Extract the [X, Y] coordinate from the center of the cell holding the provided text.  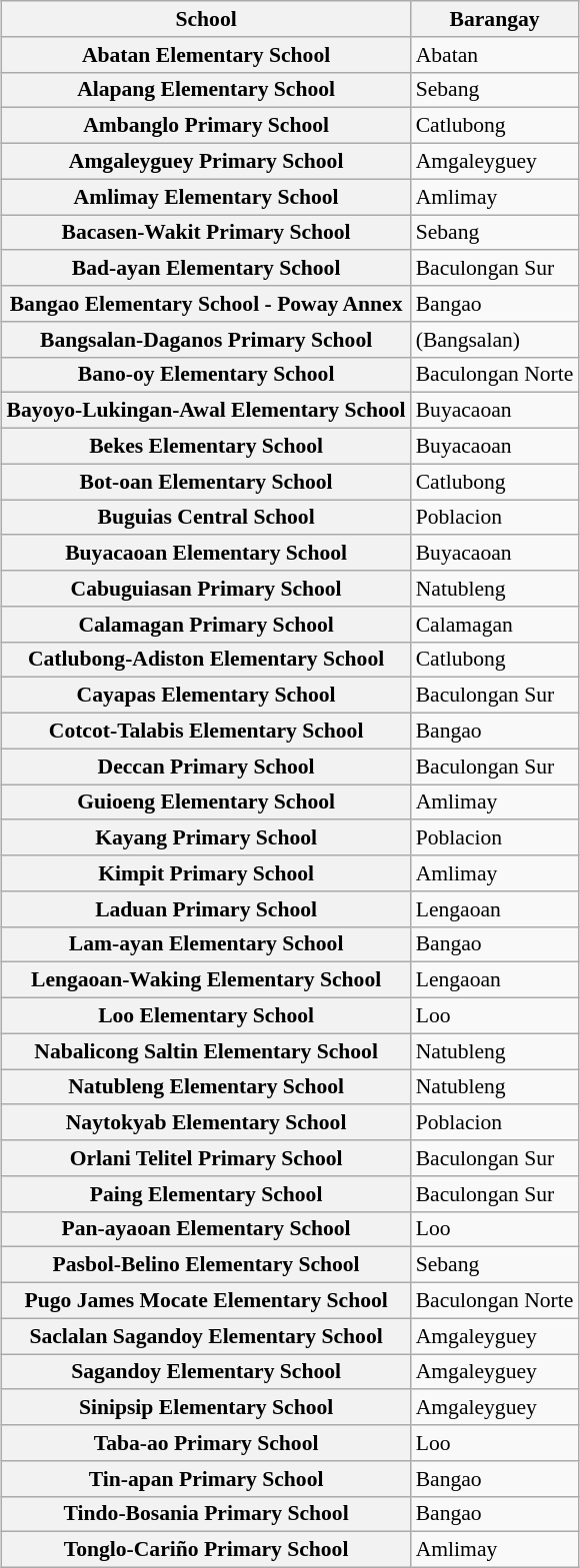
Bano-oy Elementary School [206, 375]
Buyacaoan Elementary School [206, 553]
Bad-ayan Elementary School [206, 268]
(Bangsalan) [495, 339]
Natubleng Elementary School [206, 1087]
Bot-oan Elementary School [206, 482]
Barangay [495, 19]
Saclalan Sagandoy Elementary School [206, 1336]
Laduan Primary School [206, 908]
Cabuguiasan Primary School [206, 589]
Deccan Primary School [206, 767]
Buguias Central School [206, 518]
Bekes Elementary School [206, 446]
Amlimay Elementary School [206, 197]
Pasbol-Belino Elementary School [206, 1265]
Tindo-Bosania Primary School [206, 1514]
Guioeng Elementary School [206, 801]
Paing Elementary School [206, 1193]
Bangao Elementary School - Poway Annex [206, 304]
Orlani Telitel Primary School [206, 1158]
School [206, 19]
Tin-apan Primary School [206, 1478]
Kayang Primary School [206, 837]
Nabalicong Saltin Elementary School [206, 1051]
Kimpit Primary School [206, 873]
Pan-ayaoan Elementary School [206, 1229]
Bacasen-Wakit Primary School [206, 232]
Tonglo-Cariño Primary School [206, 1550]
Bayoyo-Lukingan-Awal Elementary School [206, 411]
Alapang Elementary School [206, 90]
Naytokyab Elementary School [206, 1122]
Lam-ayan Elementary School [206, 944]
Sinipsip Elementary School [206, 1407]
Catlubong-Adiston Elementary School [206, 660]
Abatan Elementary School [206, 54]
Sagandoy Elementary School [206, 1371]
Loo Elementary School [206, 1015]
Pugo James Mocate Elementary School [206, 1300]
Calamagan Primary School [206, 624]
Ambanglo Primary School [206, 126]
Bangsalan-Daganos Primary School [206, 339]
Cayapas Elementary School [206, 696]
Lengaoan-Waking Elementary School [206, 980]
Cotcot-Talabis Elementary School [206, 731]
Amgaleyguey Primary School [206, 161]
Calamagan [495, 624]
Abatan [495, 54]
Taba-ao Primary School [206, 1443]
